Output the [X, Y] coordinate of the center of the cell containing the given text.  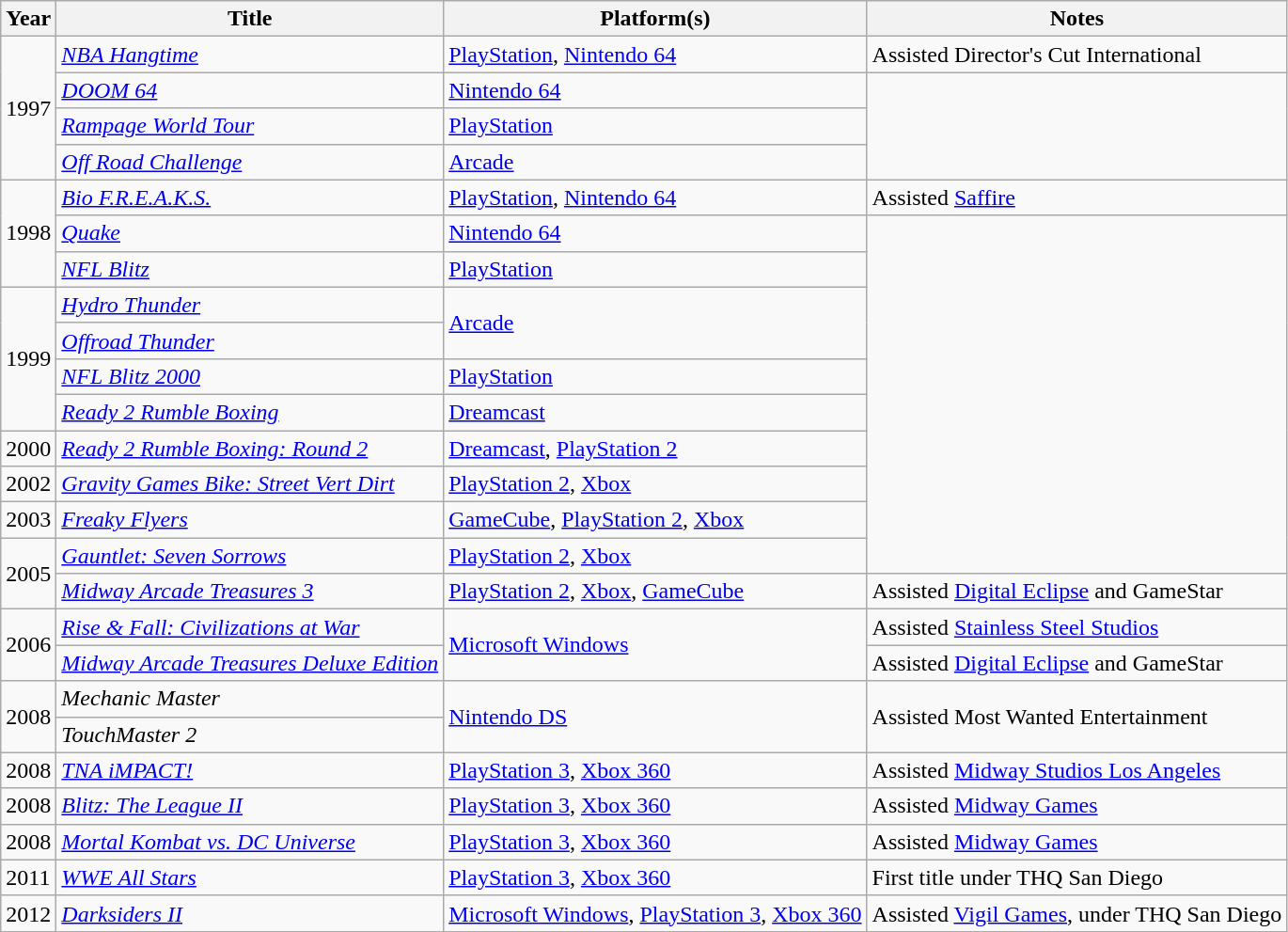
2012 [28, 913]
TouchMaster 2 [250, 735]
PlayStation 2, Xbox, GameCube [655, 592]
First title under THQ San Diego [1077, 877]
Midway Arcade Treasures 3 [250, 592]
Ready 2 Rumble Boxing: Round 2 [250, 449]
1997 [28, 108]
Title [250, 19]
Mechanic Master [250, 699]
2006 [28, 645]
Assisted Midway Studios Los Angeles [1077, 770]
Bio F.R.E.A.K.S. [250, 197]
Rise & Fall: Civilizations at War [250, 627]
NFL Blitz [250, 269]
Midway Arcade Treasures Deluxe Edition [250, 663]
Gravity Games Bike: Street Vert Dirt [250, 484]
Assisted Director's Cut International [1077, 55]
Notes [1077, 19]
Year [28, 19]
Dreamcast [655, 412]
1999 [28, 358]
1998 [28, 233]
Quake [250, 233]
Hydro Thunder [250, 305]
Microsoft Windows, PlayStation 3, Xbox 360 [655, 913]
2002 [28, 484]
TNA iMPACT! [250, 770]
DOOM 64 [250, 90]
2003 [28, 520]
Assisted Vigil Games, under THQ San Diego [1077, 913]
Microsoft Windows [655, 645]
2011 [28, 877]
Freaky Flyers [250, 520]
Mortal Kombat vs. DC Universe [250, 842]
GameCube, PlayStation 2, Xbox [655, 520]
Assisted Saffire [1077, 197]
Ready 2 Rumble Boxing [250, 412]
Assisted Stainless Steel Studios [1077, 627]
Gauntlet: Seven Sorrows [250, 556]
NFL Blitz 2000 [250, 376]
WWE All Stars [250, 877]
Blitz: The League II [250, 806]
Rampage World Tour [250, 126]
NBA Hangtime [250, 55]
Darksiders II [250, 913]
Platform(s) [655, 19]
Nintendo DS [655, 717]
2000 [28, 449]
Assisted Most Wanted Entertainment [1077, 717]
Off Road Challenge [250, 162]
Dreamcast, PlayStation 2 [655, 449]
Offroad Thunder [250, 340]
2005 [28, 574]
